Locate the cell with the specified text and output its [x, y] center coordinate. 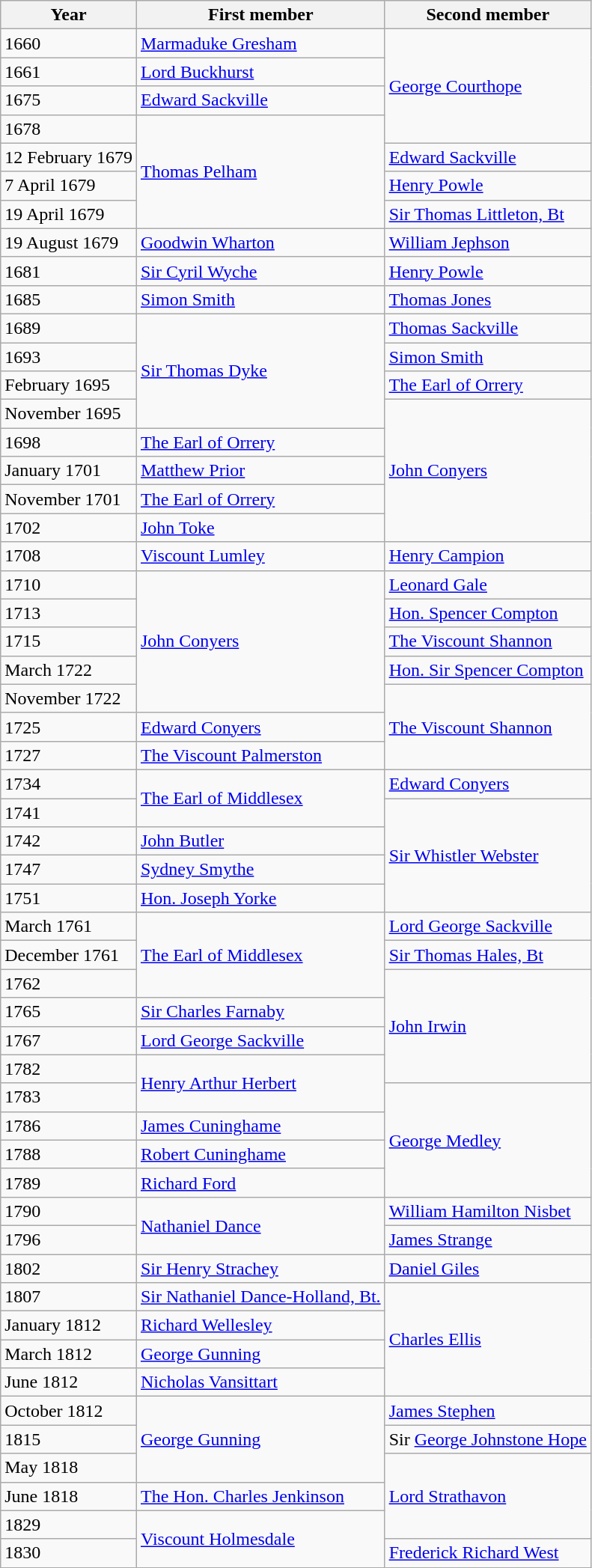
1708 [69, 556]
The Hon. Charles Jenkinson [260, 1496]
John Toke [260, 528]
Richard Ford [260, 1183]
Sir Cyril Wyche [260, 271]
Hon. Joseph Yorke [260, 898]
1783 [69, 1097]
1815 [69, 1439]
1685 [69, 299]
Nicholas Vansittart [260, 1382]
12 February 1679 [69, 157]
1807 [69, 1297]
Nathaniel Dance [260, 1225]
William Jephson [488, 242]
Goodwin Wharton [260, 242]
Viscount Holmesdale [260, 1539]
George Medley [488, 1140]
1802 [69, 1269]
March 1761 [69, 927]
1713 [69, 613]
March 1812 [69, 1354]
1830 [69, 1553]
Lord Buckhurst [260, 72]
The Viscount Palmerston [260, 755]
Thomas Pelham [260, 171]
1786 [69, 1126]
John Irwin [488, 1026]
1789 [69, 1183]
Marmaduke Gresham [260, 43]
1782 [69, 1069]
1681 [69, 271]
John Butler [260, 841]
1689 [69, 328]
November 1701 [69, 499]
1734 [69, 784]
November 1722 [69, 698]
1698 [69, 442]
Sir George Johnstone Hope [488, 1439]
1762 [69, 983]
1725 [69, 727]
June 1812 [69, 1382]
1765 [69, 1012]
Sir Nathaniel Dance-Holland, Bt. [260, 1297]
19 August 1679 [69, 242]
Sir Thomas Littleton, Bt [488, 214]
Year [69, 15]
Leonard Gale [488, 585]
1660 [69, 43]
Second member [488, 15]
1742 [69, 841]
1710 [69, 585]
February 1695 [69, 385]
1790 [69, 1211]
Hon. Sir Spencer Compton [488, 670]
Hon. Spencer Compton [488, 613]
1715 [69, 641]
7 April 1679 [69, 186]
First member [260, 15]
Frederick Richard West [488, 1553]
Viscount Lumley [260, 556]
1678 [69, 129]
Henry Arthur Herbert [260, 1083]
1767 [69, 1040]
1741 [69, 812]
Sydney Smythe [260, 870]
Lord Strathavon [488, 1496]
Thomas Jones [488, 299]
Daniel Giles [488, 1269]
James Stephen [488, 1411]
Sir Whistler Webster [488, 855]
Sir Henry Strachey [260, 1269]
19 April 1679 [69, 214]
James Strange [488, 1239]
1702 [69, 528]
Richard Wellesley [260, 1326]
Charles Ellis [488, 1340]
October 1812 [69, 1411]
1788 [69, 1154]
James Cuninghame [260, 1126]
November 1695 [69, 414]
Robert Cuninghame [260, 1154]
Matthew Prior [260, 471]
Thomas Sackville [488, 328]
1661 [69, 72]
1796 [69, 1239]
Henry Campion [488, 556]
Sir Thomas Dyke [260, 370]
June 1818 [69, 1496]
1751 [69, 898]
George Courthope [488, 86]
March 1722 [69, 670]
January 1812 [69, 1326]
1727 [69, 755]
May 1818 [69, 1468]
William Hamilton Nisbet [488, 1211]
January 1701 [69, 471]
December 1761 [69, 955]
Sir Charles Farnaby [260, 1012]
1747 [69, 870]
1829 [69, 1525]
1675 [69, 100]
Sir Thomas Hales, Bt [488, 955]
1693 [69, 357]
